For the text-containing cell, return its midpoint in (x, y) coordinate format. 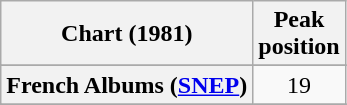
Chart (1981) (127, 34)
19 (299, 85)
French Albums (SNEP) (127, 85)
Peakposition (299, 34)
